Return the [X, Y] coordinate for the center point of the cell that contains the specified text.  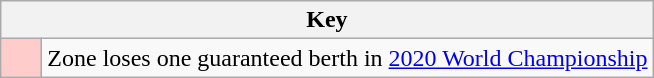
Key [327, 20]
Zone loses one guaranteed berth in 2020 World Championship [348, 58]
